Search for the cell housing the specified text and yield its (x, y) center coordinate. 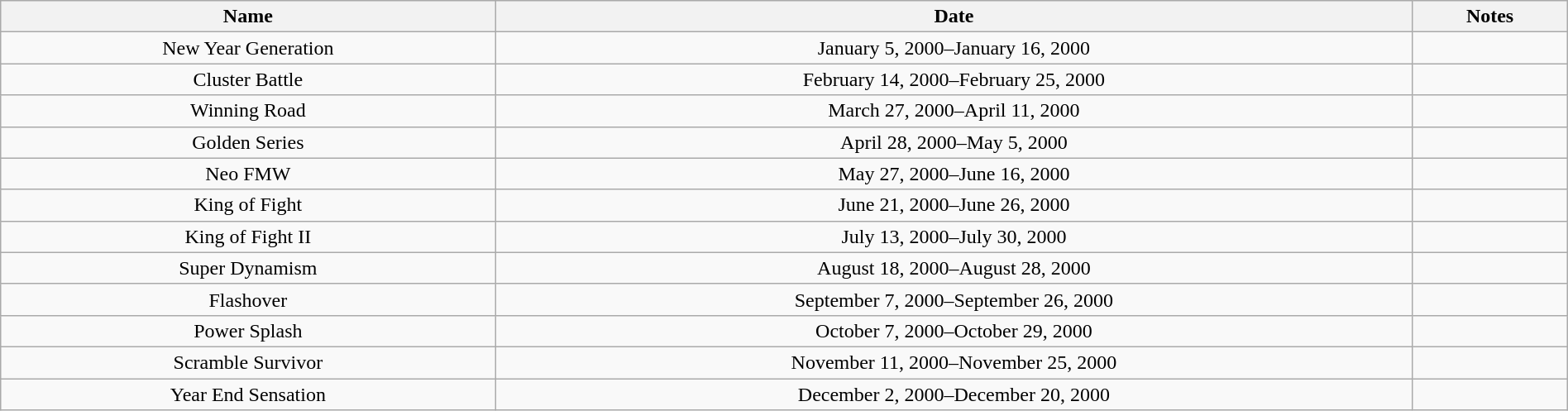
May 27, 2000–June 16, 2000 (954, 174)
October 7, 2000–October 29, 2000 (954, 331)
September 7, 2000–September 26, 2000 (954, 299)
July 13, 2000–July 30, 2000 (954, 237)
Cluster Battle (248, 79)
June 21, 2000–June 26, 2000 (954, 205)
Date (954, 17)
Year End Sensation (248, 394)
November 11, 2000–November 25, 2000 (954, 362)
December 2, 2000–December 20, 2000 (954, 394)
King of Fight II (248, 237)
Super Dynamism (248, 268)
August 18, 2000–August 28, 2000 (954, 268)
New Year Generation (248, 48)
February 14, 2000–February 25, 2000 (954, 79)
Golden Series (248, 142)
Flashover (248, 299)
Power Splash (248, 331)
King of Fight (248, 205)
Name (248, 17)
Winning Road (248, 111)
April 28, 2000–May 5, 2000 (954, 142)
Scramble Survivor (248, 362)
Neo FMW (248, 174)
March 27, 2000–April 11, 2000 (954, 111)
Notes (1490, 17)
January 5, 2000–January 16, 2000 (954, 48)
